Determine the (x, y) coordinate at the center of the cell enclosing the given text.  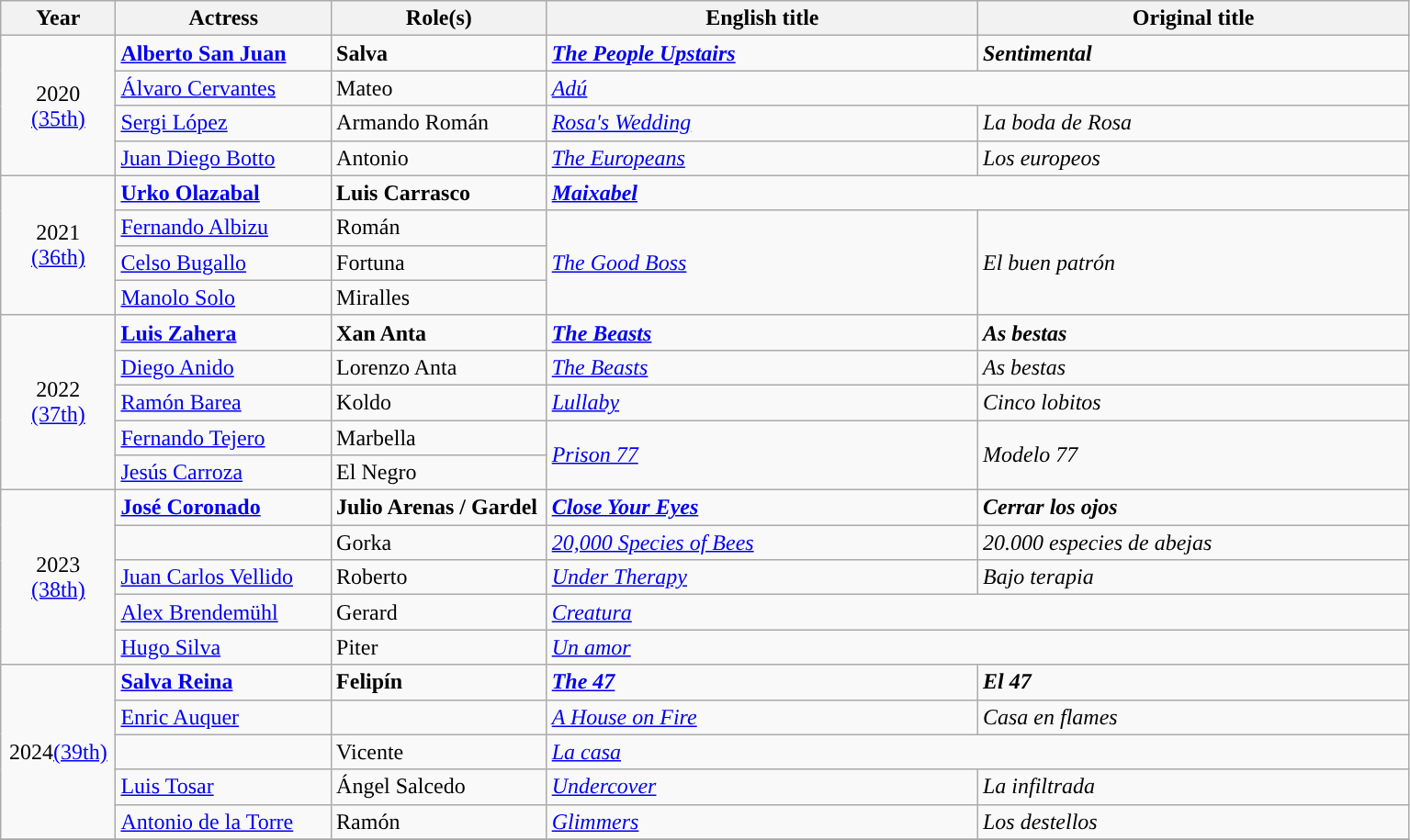
Gerard (439, 612)
Miralles (439, 297)
A House on Fire (762, 717)
Adú (977, 88)
Modelo 77 (1192, 455)
The Europeans (762, 158)
20,000 Species of Bees (762, 543)
The 47 (762, 682)
La boda de Rosa (1192, 123)
Román (439, 228)
Los europeos (1192, 158)
Piter (439, 647)
Under Therapy (762, 577)
The Good Boss (762, 263)
Celso Bugallo (224, 263)
Manolo Solo (224, 297)
Cinco lobitos (1192, 402)
Un amor (977, 647)
Glimmers (762, 822)
Ramón (439, 822)
Original title (1192, 18)
Armando Román (439, 123)
2022(37th) (59, 402)
Xan Anta (439, 332)
Jesús Carroza (224, 473)
Creatura (977, 612)
Cerrar los ojos (1192, 508)
Vicente (439, 752)
Alex Brendemühl (224, 612)
Rosa's Wedding (762, 123)
Ángel Salcedo (439, 787)
Mateo (439, 88)
La infiltrada (1192, 787)
Luis Tosar (224, 787)
Juan Carlos Vellido (224, 577)
Antonio (439, 158)
Sergi López (224, 123)
Gorka (439, 543)
2020(35th) (59, 106)
Maixabel (977, 193)
El Negro (439, 473)
Hugo Silva (224, 647)
Alberto San Juan (224, 53)
Antonio de la Torre (224, 822)
Bajo terapia (1192, 577)
Álvaro Cervantes (224, 88)
Luis Carrasco (439, 193)
2021(36th) (59, 245)
Roberto (439, 577)
Lullaby (762, 402)
Julio Arenas / Gardel (439, 508)
Lorenzo Anta (439, 367)
Prison 77 (762, 455)
Role(s) (439, 18)
Fernando Albizu (224, 228)
20.000 especies de abejas (1192, 543)
English title (762, 18)
The People Upstairs (762, 53)
2024(39th) (59, 752)
Sentimental (1192, 53)
El 47 (1192, 682)
Ramón Barea (224, 402)
Enric Auquer (224, 717)
José Coronado (224, 508)
Koldo (439, 402)
Los destellos (1192, 822)
El buen patrón (1192, 263)
Close Your Eyes (762, 508)
Fernando Tejero (224, 438)
Urko Olazabal (224, 193)
Salva Reina (224, 682)
Felipín (439, 682)
Salva (439, 53)
Undercover (762, 787)
Juan Diego Botto (224, 158)
La casa (977, 752)
Diego Anido (224, 367)
Actress (224, 18)
Casa en flames (1192, 717)
Fortuna (439, 263)
Marbella (439, 438)
2023(38th) (59, 577)
Luis Zahera (224, 332)
Year (59, 18)
